Return the [x, y] coordinate for the center point of the cell that contains the specified text.  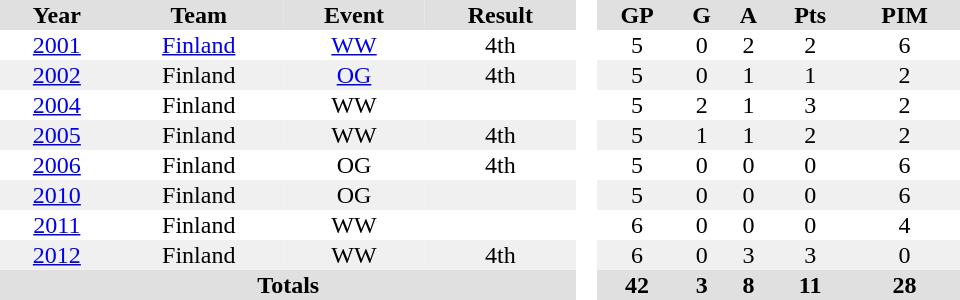
Result [500, 15]
4 [904, 225]
Pts [810, 15]
Team [199, 15]
2010 [57, 195]
A [748, 15]
8 [748, 285]
2012 [57, 255]
2011 [57, 225]
PIM [904, 15]
11 [810, 285]
28 [904, 285]
42 [638, 285]
2002 [57, 75]
Event [354, 15]
2006 [57, 165]
2005 [57, 135]
2001 [57, 45]
G [702, 15]
2004 [57, 105]
GP [638, 15]
Totals [288, 285]
Year [57, 15]
